Capture the cell that displays the provided text and extract its (x, y) central coordinate. 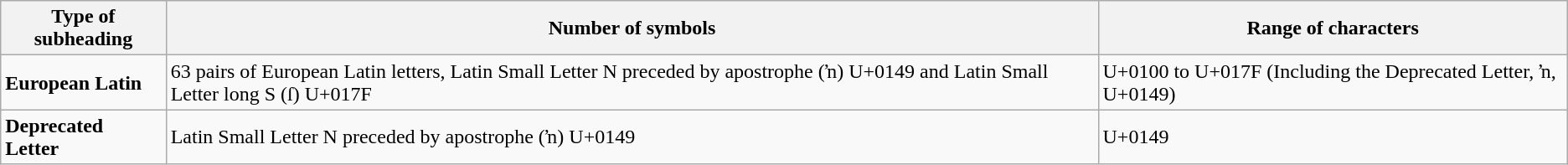
U+0100 to U+017F (Including the Deprecated Letter, ŉ, U+0149) (1333, 82)
U+0149 (1333, 137)
63 pairs of European Latin letters, Latin Small Letter N preceded by apostrophe (ŉ) U+0149 and Latin Small Letter long S (ſ) U+017F (632, 82)
Type of subheading (84, 28)
Latin Small Letter N preceded by apostrophe (ŉ) U+0149 (632, 137)
European Latin (84, 82)
Number of symbols (632, 28)
Range of characters (1333, 28)
Deprecated Letter (84, 137)
